Detect which cell encompasses the target text, then output its (x, y) center coordinate. 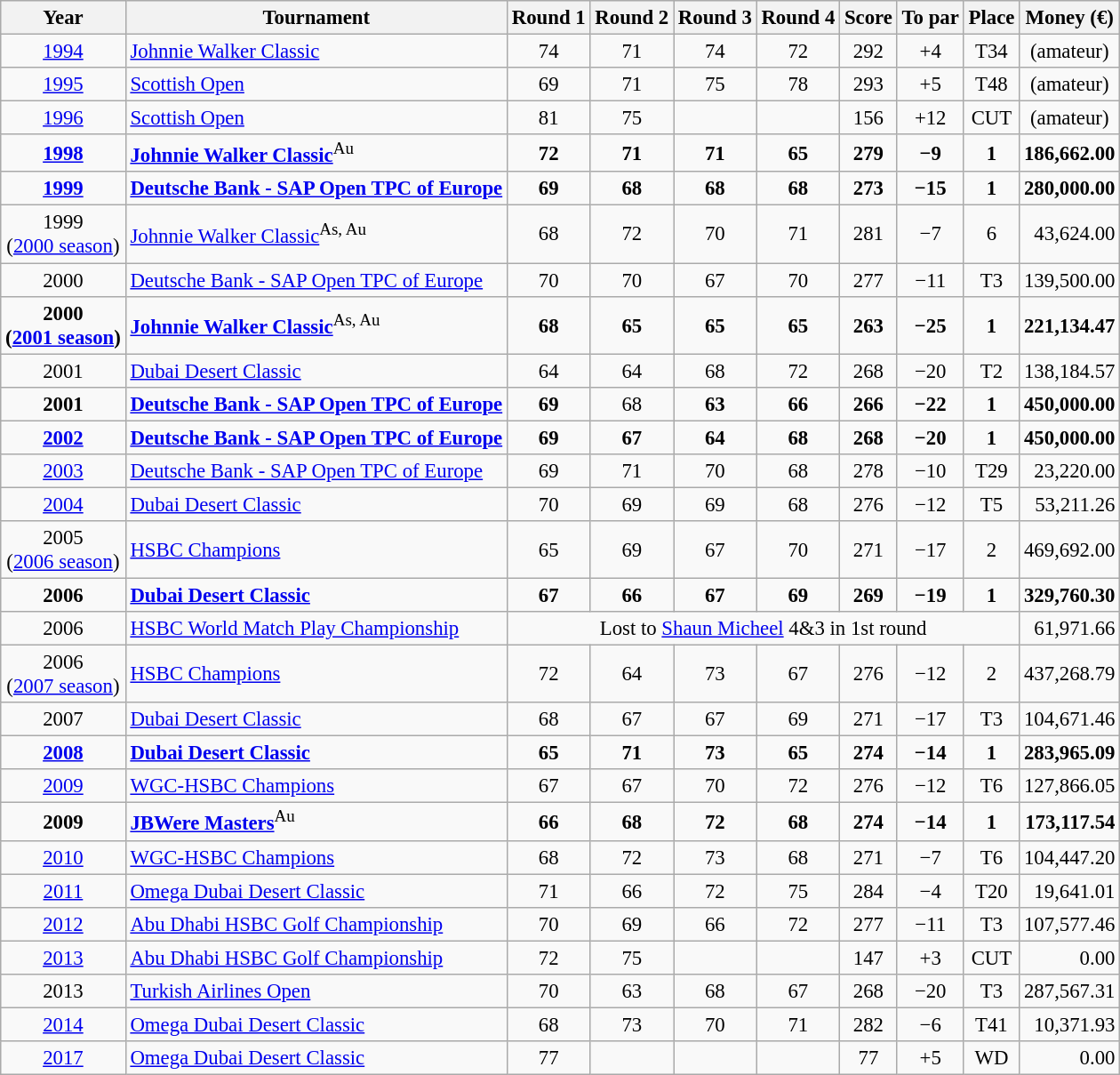
1998 (63, 153)
2007 (63, 719)
1995 (63, 84)
53,211.26 (1070, 504)
43,624.00 (1070, 235)
Johnnie Walker ClassicAu (316, 153)
173,117.54 (1070, 822)
Money (€) (1070, 18)
Turkish Airlines Open (316, 991)
282 (869, 1024)
Round 1 (548, 18)
104,671.46 (1070, 719)
23,220.00 (1070, 471)
2000 (63, 280)
To par (930, 18)
2014 (63, 1024)
1999 (63, 189)
2004 (63, 504)
61,971.66 (1070, 629)
−15 (930, 189)
280,000.00 (1070, 189)
104,447.20 (1070, 857)
10,371.93 (1070, 1024)
HSBC World Match Play Championship (316, 629)
156 (869, 118)
T48 (991, 84)
Score (869, 18)
2011 (63, 891)
81 (548, 118)
147 (869, 958)
T20 (991, 891)
−9 (930, 153)
Round 2 (632, 18)
1996 (63, 118)
139,500.00 (1070, 280)
Tournament (316, 18)
+3 (930, 958)
T5 (991, 504)
−6 (930, 1024)
Round 4 (798, 18)
JBWere MastersAu (316, 822)
1999(2000 season) (63, 235)
127,866.05 (1070, 786)
469,692.00 (1070, 550)
WD (991, 1058)
2000(2001 season) (63, 325)
Place (991, 18)
Round 3 (716, 18)
2010 (63, 857)
266 (869, 404)
263 (869, 325)
T34 (991, 52)
279 (869, 153)
437,268.79 (1070, 674)
−4 (930, 891)
Year (63, 18)
2017 (63, 1058)
19,641.01 (1070, 891)
2003 (63, 471)
2006(2007 season) (63, 674)
78 (798, 84)
−25 (930, 325)
T29 (991, 471)
T2 (991, 371)
221,134.47 (1070, 325)
281 (869, 235)
283,965.09 (1070, 753)
1994 (63, 52)
2012 (63, 924)
6 (991, 235)
278 (869, 471)
T41 (991, 1024)
273 (869, 189)
293 (869, 84)
−19 (930, 595)
2002 (63, 437)
138,184.57 (1070, 371)
292 (869, 52)
Lost to Shaun Micheel 4&3 in 1st round (763, 629)
+12 (930, 118)
2005(2006 season) (63, 550)
287,567.31 (1070, 991)
269 (869, 595)
−22 (930, 404)
2008 (63, 753)
186,662.00 (1070, 153)
+4 (930, 52)
329,760.30 (1070, 595)
284 (869, 891)
Johnnie Walker Classic (316, 52)
107,577.46 (1070, 924)
−10 (930, 471)
